Provide the [X, Y] coordinate of the cell's center where the given text is located.  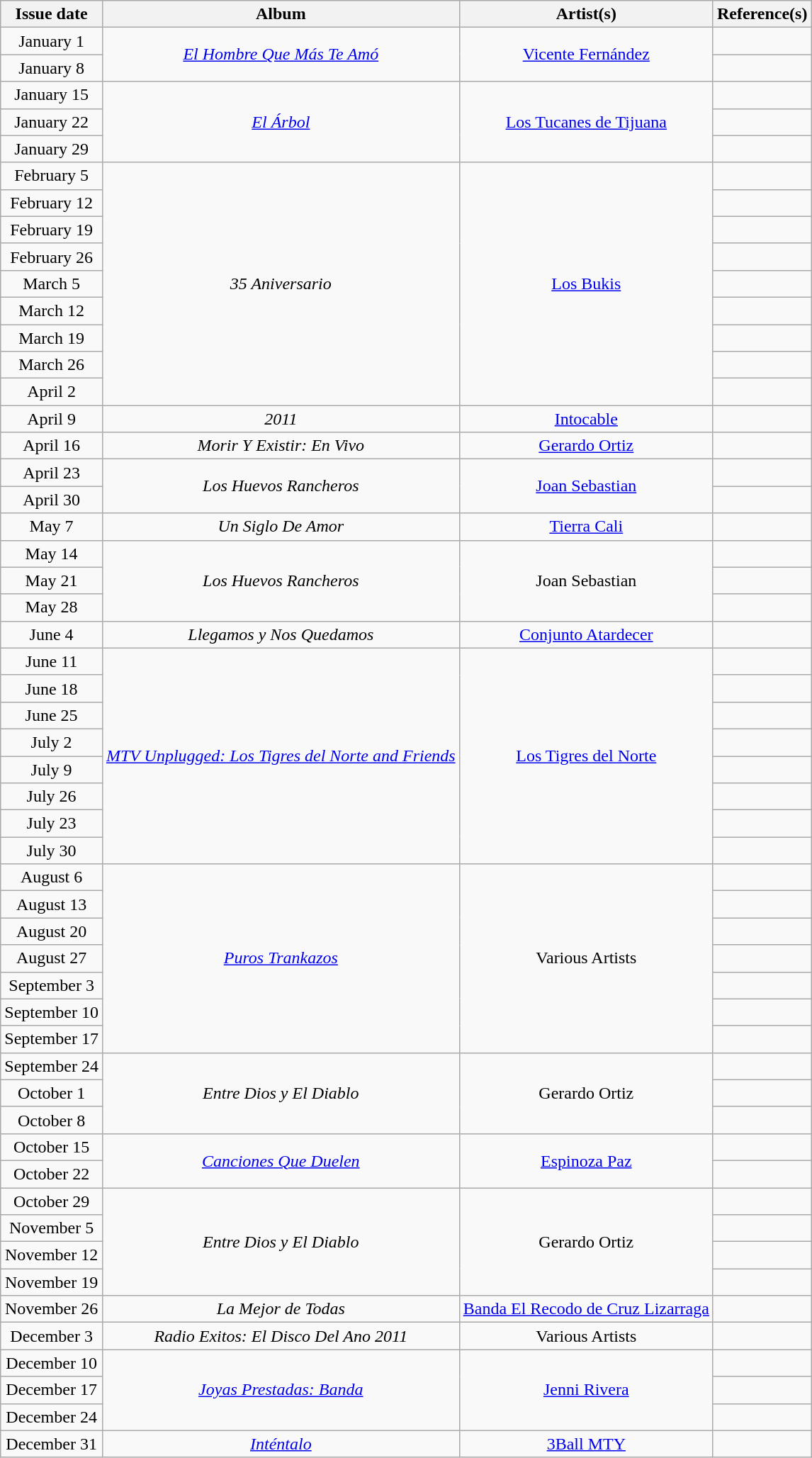
Album [281, 14]
April 23 [52, 473]
December 24 [52, 1417]
November 5 [52, 1228]
September 3 [52, 985]
June 11 [52, 661]
March 26 [52, 365]
June 4 [52, 634]
El Hombre Que Más Te Amó [281, 55]
August 6 [52, 877]
February 5 [52, 176]
December 17 [52, 1390]
February 19 [52, 230]
Los Bukis [586, 284]
August 27 [52, 958]
December 10 [52, 1363]
December 31 [52, 1444]
Intocable [586, 419]
Canciones Que Duelen [281, 1160]
October 15 [52, 1147]
Artist(s) [586, 14]
La Mejor de Todas [281, 1309]
El Árbol [281, 122]
Vicente Fernández [586, 55]
December 3 [52, 1336]
May 14 [52, 554]
July 9 [52, 769]
February 12 [52, 203]
Puros Trankazos [281, 958]
August 20 [52, 931]
Reference(s) [762, 14]
April 16 [52, 446]
Morir Y Existir: En Vivo [281, 446]
Banda El Recodo de Cruz Lizarraga [586, 1309]
Issue date [52, 14]
October 29 [52, 1201]
October 1 [52, 1093]
35 Aniversario [281, 284]
Espinoza Paz [586, 1160]
July 26 [52, 797]
October 22 [52, 1174]
May 21 [52, 581]
April 9 [52, 419]
Un Siglo De Amor [281, 527]
March 19 [52, 338]
MTV Unplugged: Los Tigres del Norte and Friends [281, 756]
November 12 [52, 1255]
June 25 [52, 715]
January 8 [52, 68]
September 24 [52, 1066]
July 2 [52, 742]
Joyas Prestadas: Banda [281, 1390]
Inténtalo [281, 1444]
October 8 [52, 1120]
Los Tigres del Norte [586, 756]
April 2 [52, 392]
Conjunto Atardecer [586, 634]
January 29 [52, 149]
Jenni Rivera [586, 1390]
June 18 [52, 688]
Tierra Cali [586, 527]
March 5 [52, 284]
February 26 [52, 257]
May 28 [52, 607]
September 17 [52, 1039]
April 30 [52, 500]
Los Tucanes de Tijuana [586, 122]
January 22 [52, 122]
Radio Exitos: El Disco Del Ano 2011 [281, 1336]
May 7 [52, 527]
November 19 [52, 1282]
July 23 [52, 824]
November 26 [52, 1309]
August 13 [52, 904]
July 30 [52, 851]
2011 [281, 419]
September 10 [52, 1012]
January 1 [52, 41]
March 12 [52, 310]
January 15 [52, 95]
Llegamos y Nos Quedamos [281, 634]
3Ball MTY [586, 1444]
